Detect which cell encompasses the target text, then output its (x, y) center coordinate. 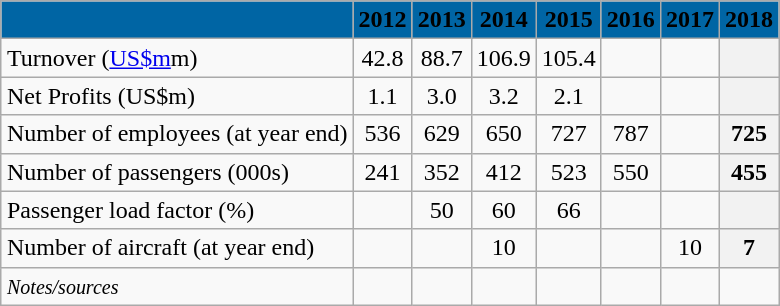
2.1 (568, 96)
Turnover (US$mm) (177, 58)
66 (568, 210)
241 (382, 172)
Notes/sources (177, 286)
3.0 (442, 96)
2013 (442, 20)
60 (504, 210)
106.9 (504, 58)
88.7 (442, 58)
Net Profits (US$m) (177, 96)
50 (442, 210)
2016 (630, 20)
2015 (568, 20)
725 (748, 134)
352 (442, 172)
2014 (504, 20)
2012 (382, 20)
Passenger load factor (%) (177, 210)
650 (504, 134)
105.4 (568, 58)
3.2 (504, 96)
2017 (690, 20)
727 (568, 134)
7 (748, 248)
523 (568, 172)
412 (504, 172)
Number of passengers (000s) (177, 172)
629 (442, 134)
536 (382, 134)
550 (630, 172)
Number of aircraft (at year end) (177, 248)
2018 (748, 20)
1.1 (382, 96)
42.8 (382, 58)
455 (748, 172)
787 (630, 134)
Number of employees (at year end) (177, 134)
